Identify which cell holds the provided text, then report its (x, y) central coordinate. 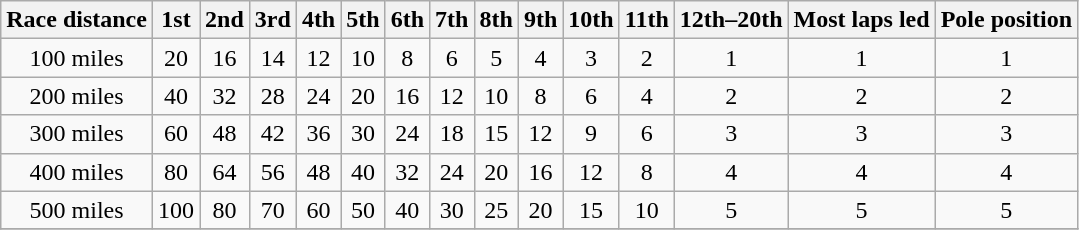
400 miles (77, 172)
2nd (225, 20)
10th (591, 20)
1st (176, 20)
6th (407, 20)
25 (496, 210)
12th–20th (731, 20)
50 (363, 210)
200 miles (77, 96)
42 (272, 134)
300 miles (77, 134)
9 (591, 134)
11th (646, 20)
36 (318, 134)
Race distance (77, 20)
5th (363, 20)
100 miles (77, 58)
Most laps led (862, 20)
18 (452, 134)
70 (272, 210)
56 (272, 172)
8th (496, 20)
14 (272, 58)
Pole position (1006, 20)
4th (318, 20)
28 (272, 96)
9th (540, 20)
7th (452, 20)
3rd (272, 20)
500 miles (77, 210)
100 (176, 210)
64 (225, 172)
